From the cell containing the given text, extract its center point as (X, Y) coordinate. 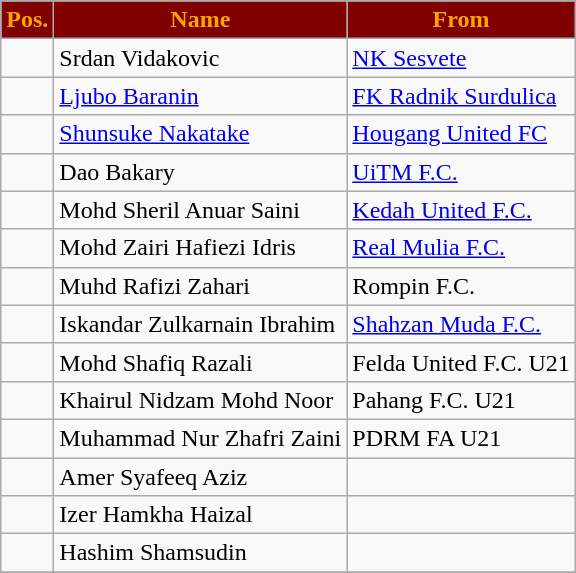
Rompin F.C. (461, 286)
FK Radnik Surdulica (461, 96)
Khairul Nidzam Mohd Noor (200, 400)
From (461, 20)
Felda United F.C. U21 (461, 362)
PDRM FA U21 (461, 438)
Mohd Shafiq Razali (200, 362)
Hougang United FC (461, 134)
Muhd Rafizi Zahari (200, 286)
Mohd Zairi Hafiezi Idris (200, 248)
Dao Bakary (200, 172)
Amer Syafeeq Aziz (200, 477)
Pahang F.C. U21 (461, 400)
Mohd Sheril Anuar Saini (200, 210)
Muhammad Nur Zhafri Zaini (200, 438)
Kedah United F.C. (461, 210)
Shunsuke Nakatake (200, 134)
Real Mulia F.C. (461, 248)
Izer Hamkha Haizal (200, 515)
Srdan Vidakovic (200, 58)
Iskandar Zulkarnain Ibrahim (200, 324)
Hashim Shamsudin (200, 553)
Shahzan Muda F.C. (461, 324)
Pos. (28, 20)
Ljubo Baranin (200, 96)
UiTM F.C. (461, 172)
Name (200, 20)
NK Sesvete (461, 58)
